Search for the cell housing the specified text and yield its (x, y) center coordinate. 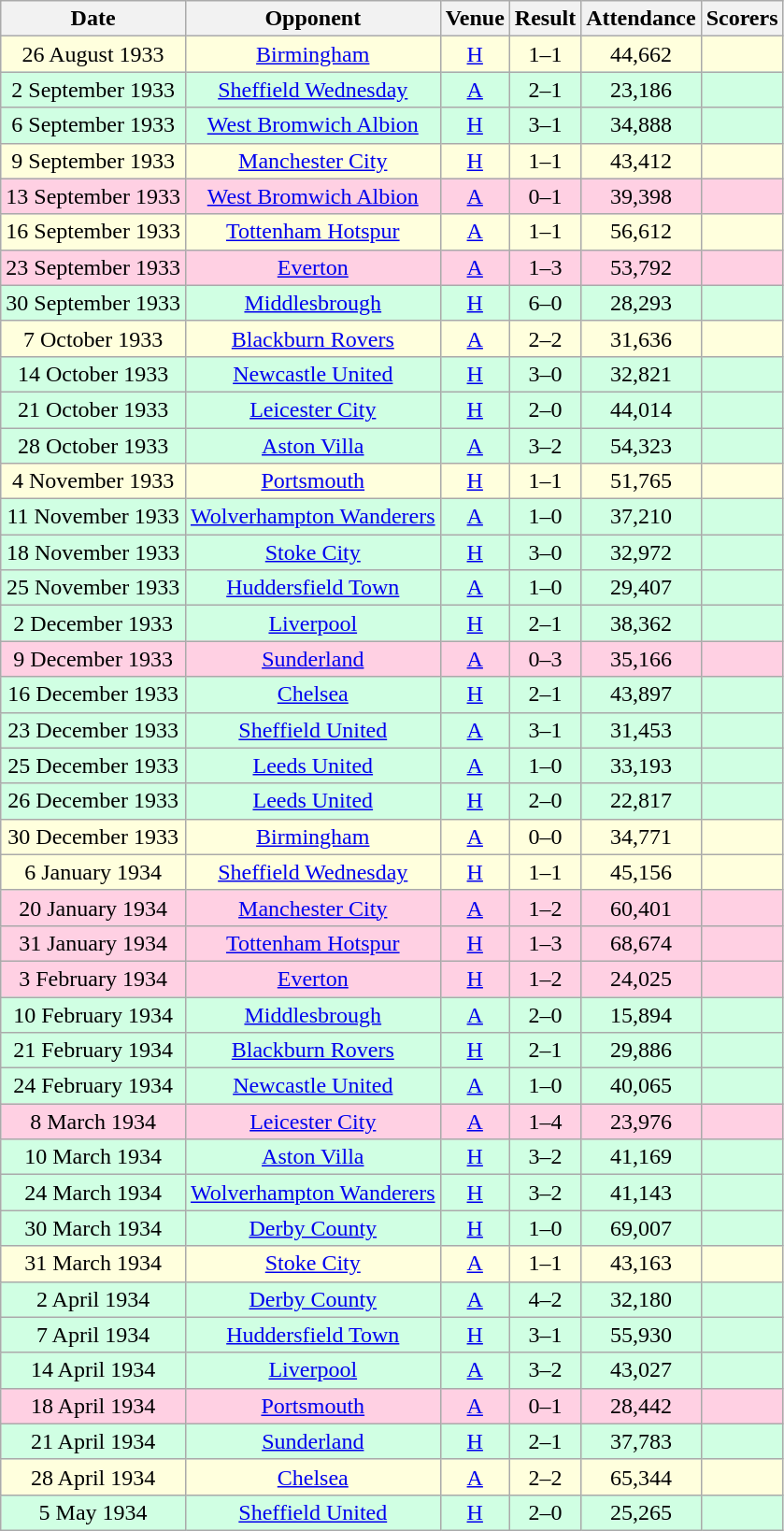
37,783 (641, 1441)
56,612 (641, 232)
6 September 1933 (93, 125)
32,180 (641, 1299)
14 October 1933 (93, 374)
25 November 1933 (93, 588)
35,166 (641, 659)
20 January 1934 (93, 908)
3 February 1934 (93, 979)
6 January 1934 (93, 872)
32,972 (641, 552)
23 December 1933 (93, 730)
9 September 1933 (93, 161)
0–3 (545, 659)
34,888 (641, 125)
21 February 1934 (93, 1051)
43,897 (641, 694)
21 April 1934 (93, 1441)
31,453 (641, 730)
60,401 (641, 908)
15,894 (641, 1014)
54,323 (641, 446)
65,344 (641, 1477)
28,442 (641, 1406)
41,143 (641, 1193)
34,771 (641, 837)
23 September 1933 (93, 267)
14 April 1934 (93, 1370)
26 August 1933 (93, 54)
Venue (475, 19)
30 September 1933 (93, 303)
18 November 1933 (93, 552)
25,265 (641, 1512)
5 May 1934 (93, 1512)
39,398 (641, 196)
16 December 1933 (93, 694)
32,821 (641, 374)
44,014 (641, 409)
25 December 1933 (93, 765)
30 March 1934 (93, 1228)
1–4 (545, 1122)
2 April 1934 (93, 1299)
43,163 (641, 1264)
7 October 1933 (93, 338)
Date (93, 19)
11 November 1933 (93, 517)
31 January 1934 (93, 943)
10 March 1934 (93, 1157)
44,662 (641, 54)
28 October 1933 (93, 446)
41,169 (641, 1157)
28 April 1934 (93, 1477)
Opponent (312, 19)
53,792 (641, 267)
33,193 (641, 765)
2 December 1933 (93, 623)
18 April 1934 (93, 1406)
0–0 (545, 837)
28,293 (641, 303)
4 November 1933 (93, 481)
16 September 1933 (93, 232)
6–0 (545, 303)
2 September 1933 (93, 90)
29,886 (641, 1051)
31,636 (641, 338)
26 December 1933 (93, 801)
55,930 (641, 1335)
31 March 1934 (93, 1264)
Scorers (742, 19)
9 December 1933 (93, 659)
40,065 (641, 1086)
7 April 1934 (93, 1335)
38,362 (641, 623)
10 February 1934 (93, 1014)
8 March 1934 (93, 1122)
30 December 1933 (93, 837)
23,976 (641, 1122)
37,210 (641, 517)
21 October 1933 (93, 409)
29,407 (641, 588)
22,817 (641, 801)
Result (545, 19)
24 March 1934 (93, 1193)
43,412 (641, 161)
Attendance (641, 19)
23,186 (641, 90)
69,007 (641, 1228)
51,765 (641, 481)
24,025 (641, 979)
4–2 (545, 1299)
13 September 1933 (93, 196)
68,674 (641, 943)
24 February 1934 (93, 1086)
43,027 (641, 1370)
45,156 (641, 872)
